For the text-containing cell, return its midpoint in [x, y] coordinate format. 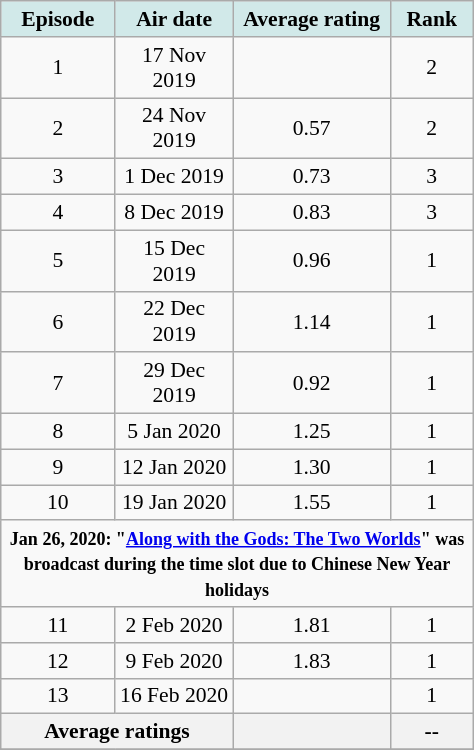
29 Dec 2019 [174, 382]
Air date [174, 19]
24 Nov 2019 [174, 128]
1 Dec 2019 [174, 177]
1.25 [312, 431]
12 Jan 2020 [174, 467]
13 [58, 696]
0.83 [312, 212]
0.96 [312, 260]
16 Feb 2020 [174, 696]
1.83 [312, 660]
4 [58, 212]
Jan 26, 2020: "Along with the Gods: The Two Worlds" was broadcast during the time slot due to Chinese New Year holidays [237, 564]
9 [58, 467]
-- [432, 732]
12 [58, 660]
11 [58, 625]
Episode [58, 19]
1.81 [312, 625]
Rank [432, 19]
0.92 [312, 382]
17 Nov 2019 [174, 66]
Average rating [312, 19]
2 Feb 2020 [174, 625]
22 Dec 2019 [174, 322]
5 Jan 2020 [174, 431]
19 Jan 2020 [174, 502]
1.14 [312, 322]
15 Dec 2019 [174, 260]
7 [58, 382]
Average ratings [117, 732]
10 [58, 502]
5 [58, 260]
1.55 [312, 502]
9 Feb 2020 [174, 660]
0.57 [312, 128]
8 [58, 431]
8 Dec 2019 [174, 212]
6 [58, 322]
0.73 [312, 177]
1.30 [312, 467]
